Locate the cell with the specified text and output its (x, y) center coordinate. 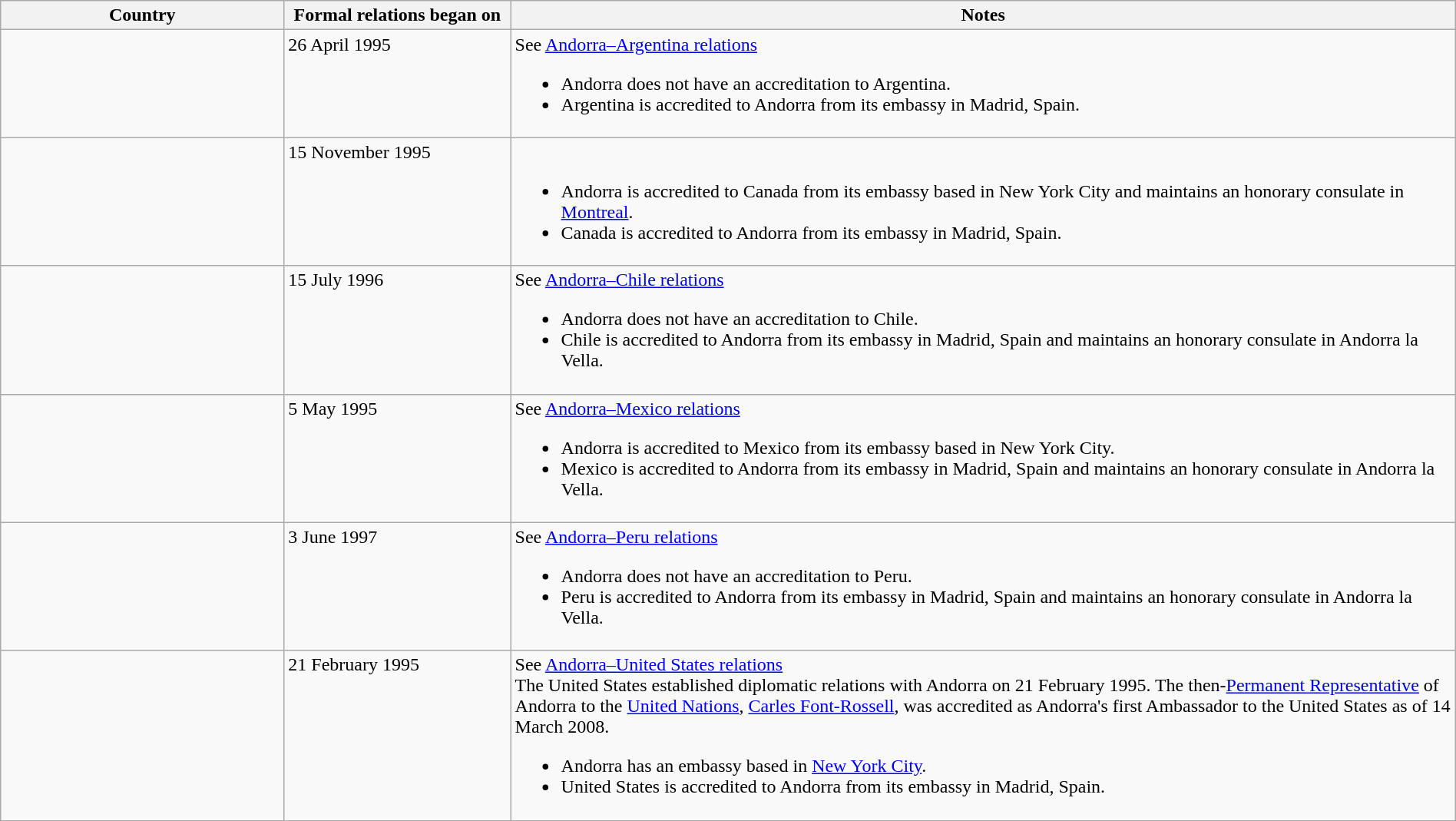
3 June 1997 (398, 587)
Country (143, 15)
Formal relations began on (398, 15)
Notes (983, 15)
5 May 1995 (398, 458)
15 November 1995 (398, 201)
21 February 1995 (398, 736)
15 July 1996 (398, 330)
26 April 1995 (398, 84)
